Determine the [X, Y] coordinate at the center of the cell enclosing the given text.  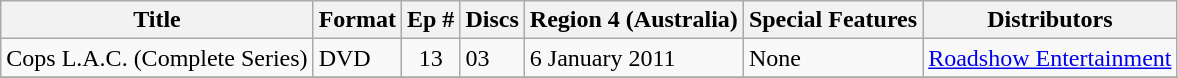
Roadshow Entertainment [1050, 58]
Discs [492, 20]
Region 4 (Australia) [634, 20]
Distributors [1050, 20]
Ep # [430, 20]
Cops L.A.C. (Complete Series) [157, 58]
DVD [357, 58]
Title [157, 20]
03 [492, 58]
13 [430, 58]
6 January 2011 [634, 58]
None [832, 58]
Format [357, 20]
Special Features [832, 20]
